Detect which cell encompasses the target text, then output its [x, y] center coordinate. 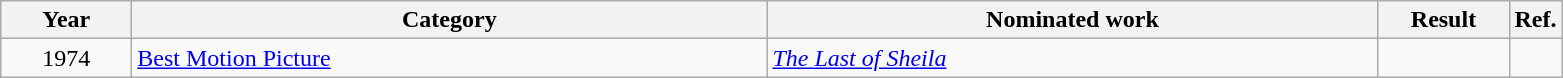
1974 [66, 58]
The Last of Sheila [1072, 58]
Category [450, 20]
Result [1444, 20]
Nominated work [1072, 20]
Best Motion Picture [450, 58]
Year [66, 20]
Ref. [1536, 20]
